Determine the (x, y) coordinate at the center of the cell enclosing the given text.  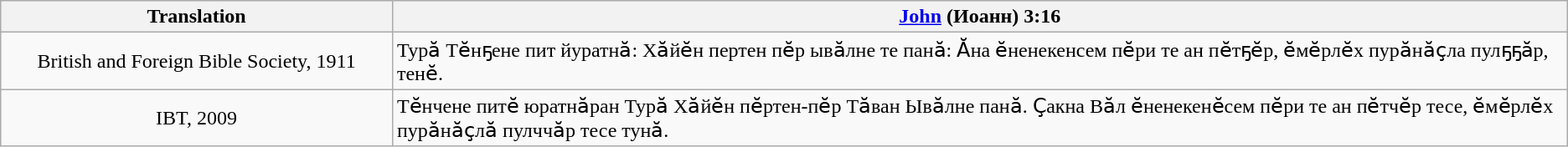
John (Иоанн) 3:16 (980, 17)
Translation (197, 17)
Турӑ Тӗнҕене пит йуратнӑ: Хӑйӗн пертен пӗр ывӑлне те панӑ: Ӑна ӗненекенсем пӗри те ан пӗтҕӗр, ӗмӗрлӗх пурӑнӑҫла пулҕҕӑр, тенӗ. (980, 61)
IBT, 2009 (197, 118)
Тӗнчене питӗ юратнӑран Турӑ Хӑйӗн пӗртен-пӗр Тӑван Ывӑлне панӑ. Ҫакна Вӑл ӗненекенӗсем пӗри те ан пӗтчӗр тесе, ӗмӗрлӗх пурӑнӑҫлӑ пулччӑр тесе тунӑ. (980, 118)
British and Foreign Bible Society, 1911 (197, 61)
